Determine the [X, Y] coordinate at the center of the cell enclosing the given text.  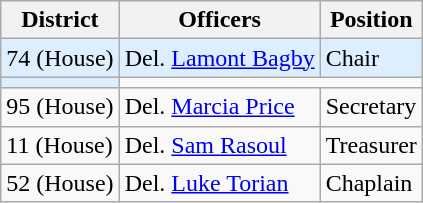
Treasurer [371, 145]
Officers [220, 20]
11 (House) [60, 145]
Del. Sam Rasoul [220, 145]
Del. Luke Torian [220, 183]
52 (House) [60, 183]
District [60, 20]
Del. Marcia Price [220, 107]
Chair [371, 58]
74 (House) [60, 58]
Secretary [371, 107]
Chaplain [371, 183]
95 (House) [60, 107]
Position [371, 20]
Del. Lamont Bagby [220, 58]
